Capture the cell that displays the provided text and extract its (X, Y) central coordinate. 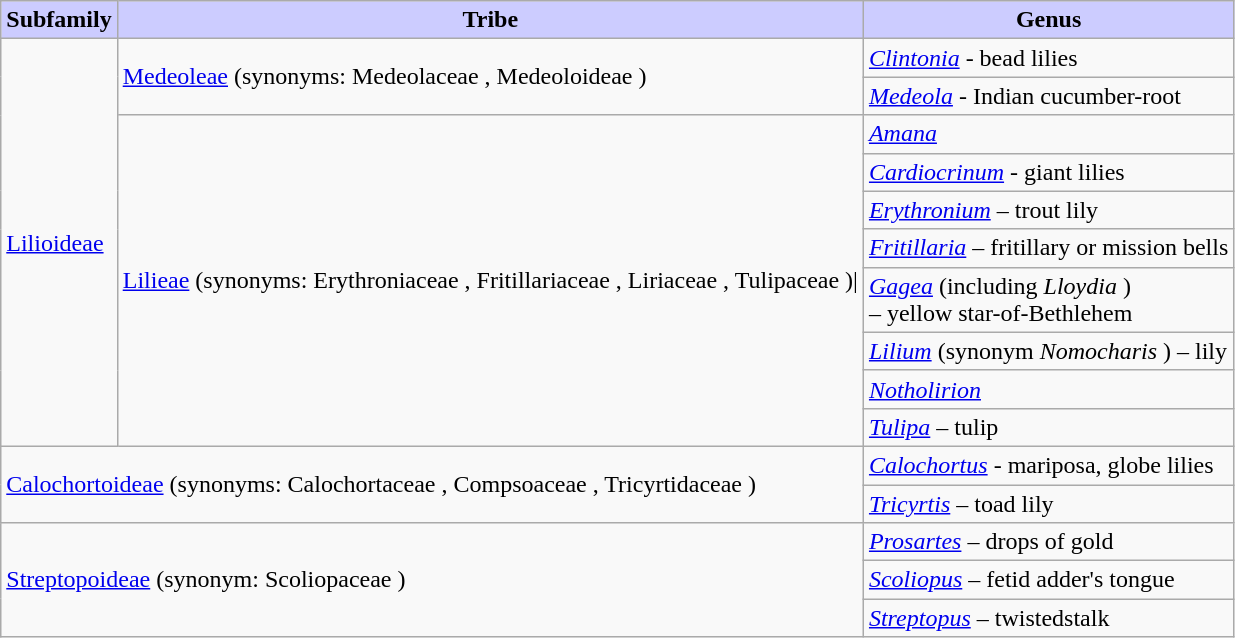
Tricyrtis – toad lily (1048, 503)
Medeola - Indian cucumber-root (1048, 96)
Subfamily (59, 20)
Scoliopus – fetid adder's tongue (1048, 580)
Genus (1048, 20)
Streptopoideae (synonym: Scoliopaceae ) (432, 580)
Clintonia - bead lilies (1048, 58)
Medeoleae (synonyms: Medeolaceae , Medeoloideae ) (490, 77)
Lilieae (synonyms: Erythroniaceae , Fritillariaceae , Liriaceae , Tulipaceae )| (490, 281)
Erythronium – trout lily (1048, 210)
Fritillaria – fritillary or mission bells (1048, 248)
Calochortus - mariposa, globe lilies (1048, 465)
Tribe (490, 20)
Lilioideae (59, 243)
Amana (1048, 134)
Tulipa – tulip (1048, 427)
Lilium (synonym Nomocharis ) – lily (1048, 351)
Cardiocrinum - giant lilies (1048, 172)
Prosartes – drops of gold (1048, 542)
Notholirion (1048, 389)
Calochortoideae (synonyms: Calochortaceae , Compsoaceae , Tricyrtidaceae ) (432, 484)
Streptopus – twistedstalk (1048, 618)
Gagea (including Lloydia ) – yellow star-of-Bethlehem (1048, 300)
